Detect which cell encompasses the target text, then output its (X, Y) center coordinate. 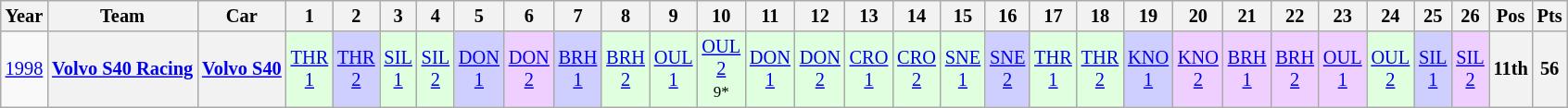
KNO2 (1198, 69)
14 (917, 16)
5 (479, 16)
SNE2 (1007, 69)
16 (1007, 16)
26 (1470, 16)
15 (963, 16)
24 (1391, 16)
19 (1148, 16)
17 (1053, 16)
13 (869, 16)
56 (1549, 69)
1998 (24, 69)
7 (578, 16)
23 (1343, 16)
8 (626, 16)
4 (436, 16)
SNE1 (963, 69)
3 (398, 16)
12 (820, 16)
18 (1100, 16)
CRO2 (917, 69)
OUL29* (721, 69)
6 (529, 16)
1 (310, 16)
2 (356, 16)
Volvo S40 Racing (122, 69)
Pts (1549, 16)
25 (1433, 16)
Car (242, 16)
Volvo S40 (242, 69)
OUL2 (1391, 69)
21 (1247, 16)
10 (721, 16)
22 (1295, 16)
KNO1 (1148, 69)
11 (770, 16)
Year (24, 16)
Pos (1511, 16)
Team (122, 16)
CRO1 (869, 69)
20 (1198, 16)
9 (674, 16)
11th (1511, 69)
